Find where the given text appears and provide that cell's center as (X, Y) coordinate. 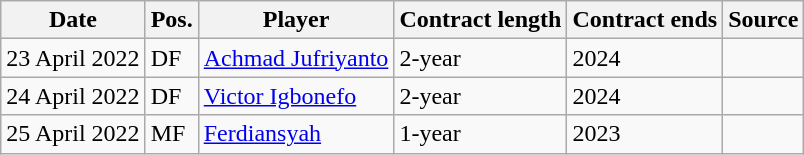
Achmad Jufriyanto (296, 58)
1-year (480, 134)
Date (73, 20)
Contract ends (645, 20)
Ferdiansyah (296, 134)
24 April 2022 (73, 96)
Player (296, 20)
Source (764, 20)
Contract length (480, 20)
Victor Igbonefo (296, 96)
23 April 2022 (73, 58)
2023 (645, 134)
MF (172, 134)
Pos. (172, 20)
25 April 2022 (73, 134)
